Provide the [X, Y] coordinate of the cell's center where the given text is located.  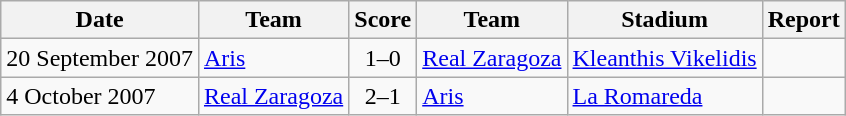
Stadium [664, 20]
4 October 2007 [100, 96]
2–1 [383, 96]
20 September 2007 [100, 58]
1–0 [383, 58]
Kleanthis Vikelidis [664, 58]
Report [804, 20]
La Romareda [664, 96]
Date [100, 20]
Score [383, 20]
